Provide the (X, Y) coordinate of the cell's center where the given text is located.  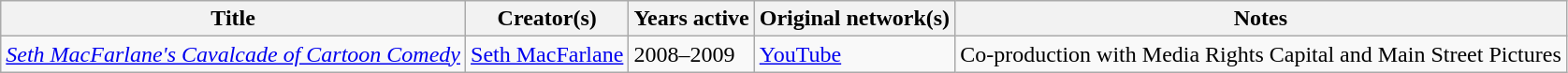
Creator(s) (547, 19)
Notes (1261, 19)
Seth MacFarlane (547, 54)
Seth MacFarlane's Cavalcade of Cartoon Comedy (234, 54)
Title (234, 19)
YouTube (854, 54)
Original network(s) (854, 19)
Co-production with Media Rights Capital and Main Street Pictures (1261, 54)
Years active (691, 19)
2008–2009 (691, 54)
